Scan for the cell matching the given text and deliver its (X, Y) coordinate at center. 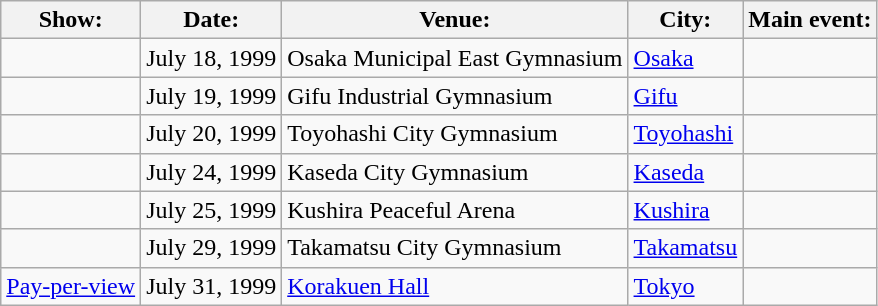
July 31, 1999 (212, 286)
Date: (212, 20)
Main event: (810, 20)
Kushira (686, 210)
Show: (71, 20)
July 29, 1999 (212, 248)
Osaka (686, 58)
Toyohashi City Gymnasium (455, 134)
July 24, 1999 (212, 172)
Gifu (686, 96)
July 18, 1999 (212, 58)
Pay-per-view (71, 286)
July 19, 1999 (212, 96)
Toyohashi (686, 134)
Gifu Industrial Gymnasium (455, 96)
Tokyo (686, 286)
Osaka Municipal East Gymnasium (455, 58)
Kaseda (686, 172)
Takamatsu (686, 248)
Korakuen Hall (455, 286)
Kaseda City Gymnasium (455, 172)
Kushira Peaceful Arena (455, 210)
Venue: (455, 20)
July 25, 1999 (212, 210)
City: (686, 20)
Takamatsu City Gymnasium (455, 248)
July 20, 1999 (212, 134)
